Pinpoint the cell where the given text exists, returning its [x, y] midpoint coordinate. 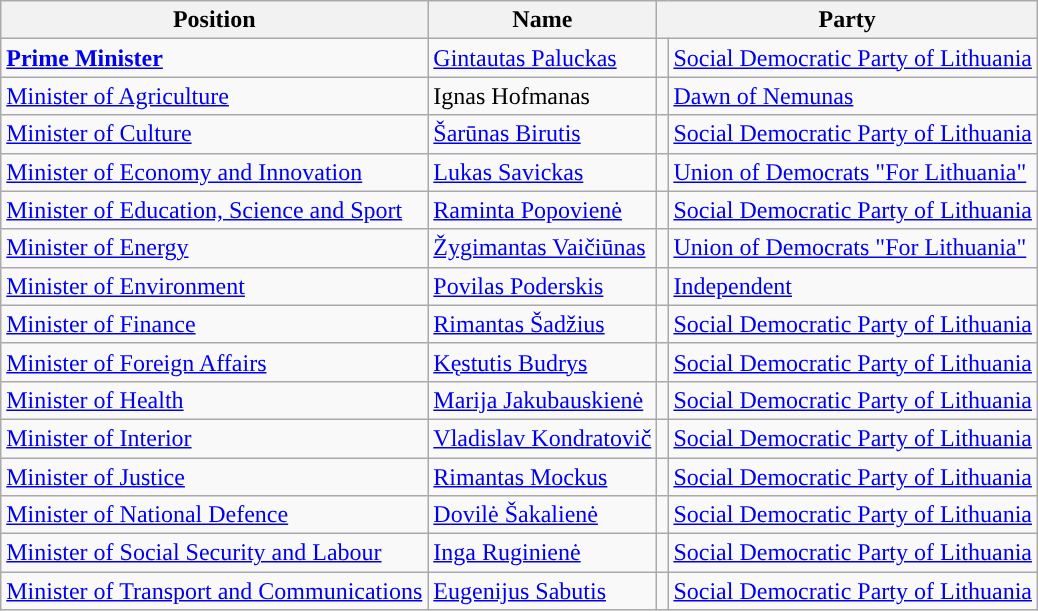
Minister of Economy and Innovation [214, 172]
Inga Ruginienė [542, 553]
Minister of Health [214, 400]
Marija Jakubauskienė [542, 400]
Šarūnas Birutis [542, 134]
Dovilė Šakalienė [542, 515]
Lukas Savickas [542, 172]
Name [542, 20]
Minister of Interior [214, 438]
Rimantas Šadžius [542, 324]
Gintautas Paluckas [542, 58]
Minister of Foreign Affairs [214, 362]
Dawn of Nemunas [853, 96]
Minister of Agriculture [214, 96]
Vladislav Kondratovič [542, 438]
Ignas Hofmanas [542, 96]
Party [848, 20]
Minister of Social Security and Labour [214, 553]
Žygimantas Vaičiūnas [542, 248]
Minister of Justice [214, 477]
Minister of Culture [214, 134]
Position [214, 20]
Minister of Environment [214, 286]
Kęstutis Budrys [542, 362]
Independent [853, 286]
Minister of National Defence [214, 515]
Eugenijus Sabutis [542, 591]
Minister of Education, Science and Sport [214, 210]
Povilas Poderskis [542, 286]
Rimantas Mockus [542, 477]
Minister of Energy [214, 248]
Raminta Popovienė [542, 210]
Prime Minister [214, 58]
Minister of Finance [214, 324]
Minister of Transport and Communications [214, 591]
